Extract the (X, Y) coordinate from the center of the cell holding the provided text.  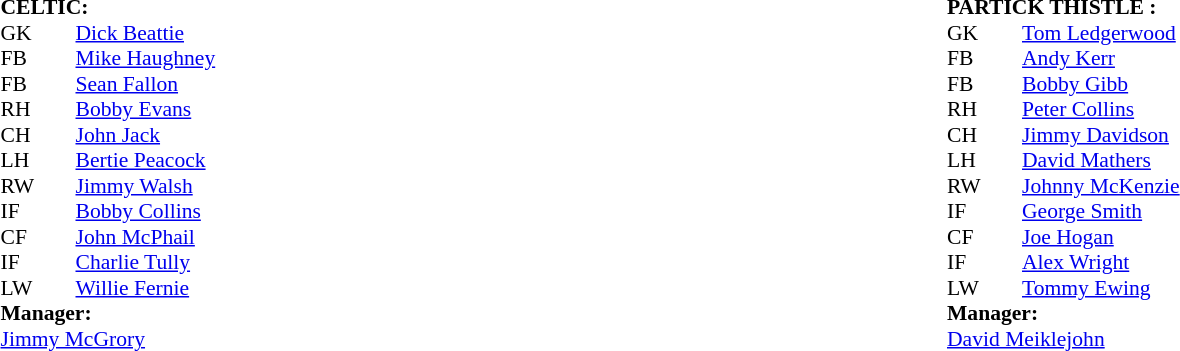
Bobby Gibb (1101, 84)
Tommy Ewing (1101, 288)
Dick Beattie (146, 33)
Sean Fallon (146, 84)
George Smith (1101, 211)
Tom Ledgerwood (1101, 33)
Andy Kerr (1101, 59)
David Mathers (1101, 161)
Bertie Peacock (146, 161)
Joe Hogan (1101, 237)
Bobby Evans (146, 109)
John Jack (146, 135)
Alex Wright (1101, 263)
Willie Fernie (146, 288)
John McPhail (146, 237)
Charlie Tully (146, 263)
Johnny McKenzie (1101, 186)
Jimmy Walsh (146, 186)
Mike Haughney (146, 59)
Jimmy Davidson (1101, 135)
Peter Collins (1101, 109)
Bobby Collins (146, 211)
